Extract the [x, y] coordinate from the center of the cell holding the provided text.  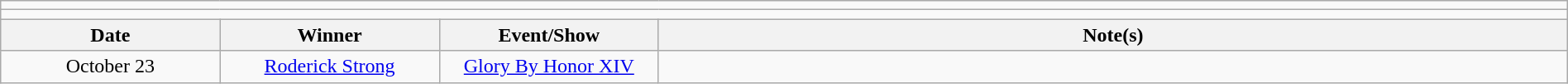
Roderick Strong [329, 67]
October 23 [111, 67]
Winner [329, 35]
Date [111, 35]
Event/Show [549, 35]
Glory By Honor XIV [549, 67]
Note(s) [1113, 35]
